Output the [x, y] coordinate of the center of the cell containing the given text.  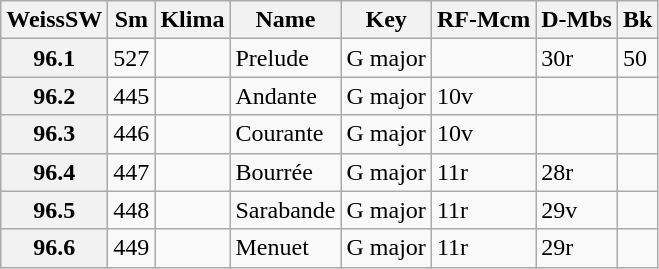
Klima [192, 20]
Menuet [286, 248]
29v [577, 210]
447 [132, 172]
Courante [286, 134]
28r [577, 172]
96.4 [54, 172]
29r [577, 248]
Andante [286, 96]
50 [637, 58]
WeissSW [54, 20]
30r [577, 58]
RF-Mcm [483, 20]
449 [132, 248]
445 [132, 96]
Key [386, 20]
Prelude [286, 58]
96.3 [54, 134]
Bk [637, 20]
96.5 [54, 210]
96.6 [54, 248]
D-Mbs [577, 20]
Bourrée [286, 172]
448 [132, 210]
446 [132, 134]
Name [286, 20]
96.1 [54, 58]
96.2 [54, 96]
Sm [132, 20]
Sarabande [286, 210]
527 [132, 58]
